Detect which cell encompasses the target text, then output its (X, Y) center coordinate. 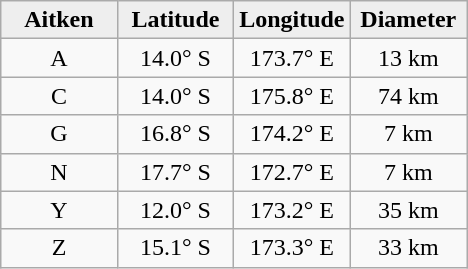
173.3° E (292, 248)
G (59, 134)
173.2° E (292, 210)
C (59, 96)
74 km (408, 96)
Y (59, 210)
17.7° S (175, 172)
13 km (408, 58)
N (59, 172)
Z (59, 248)
175.8° E (292, 96)
35 km (408, 210)
Latitude (175, 20)
16.8° S (175, 134)
Diameter (408, 20)
12.0° S (175, 210)
Longitude (292, 20)
Aitken (59, 20)
33 km (408, 248)
A (59, 58)
172.7° E (292, 172)
174.2° E (292, 134)
173.7° E (292, 58)
15.1° S (175, 248)
